Identify which cell holds the provided text, then report its (x, y) central coordinate. 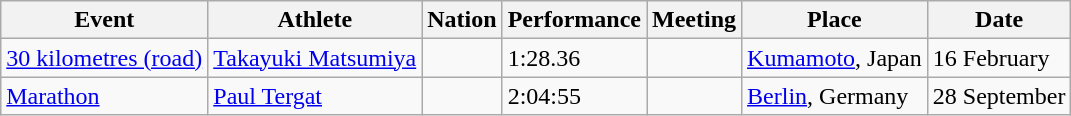
16 February (999, 58)
Nation (462, 20)
Date (999, 20)
Performance (574, 20)
Meeting (694, 20)
Place (835, 20)
Marathon (104, 96)
Berlin, Germany (835, 96)
2:04:55 (574, 96)
Event (104, 20)
28 September (999, 96)
30 kilometres (road) (104, 58)
Kumamoto, Japan (835, 58)
Takayuki Matsumiya (315, 58)
1:28.36 (574, 58)
Athlete (315, 20)
Paul Tergat (315, 96)
